Detect which cell encompasses the target text, then output its (X, Y) center coordinate. 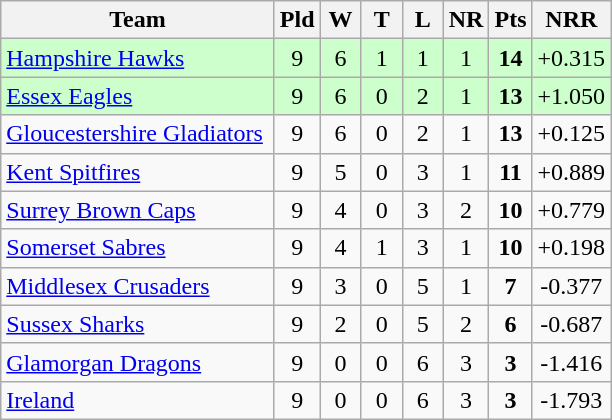
+0.779 (572, 210)
Hampshire Hawks (138, 58)
Gloucestershire Gladiators (138, 134)
+0.125 (572, 134)
11 (510, 172)
-0.377 (572, 286)
7 (510, 286)
-1.416 (572, 362)
W (340, 20)
+0.198 (572, 248)
+1.050 (572, 96)
-1.793 (572, 400)
Pld (297, 20)
NR (466, 20)
Ireland (138, 400)
Middlesex Crusaders (138, 286)
Somerset Sabres (138, 248)
+0.889 (572, 172)
-0.687 (572, 324)
14 (510, 58)
+0.315 (572, 58)
Team (138, 20)
Sussex Sharks (138, 324)
Pts (510, 20)
NRR (572, 20)
Glamorgan Dragons (138, 362)
Surrey Brown Caps (138, 210)
Kent Spitfires (138, 172)
L (422, 20)
Essex Eagles (138, 96)
T (382, 20)
